Identify which cell holds the provided text, then report its (X, Y) central coordinate. 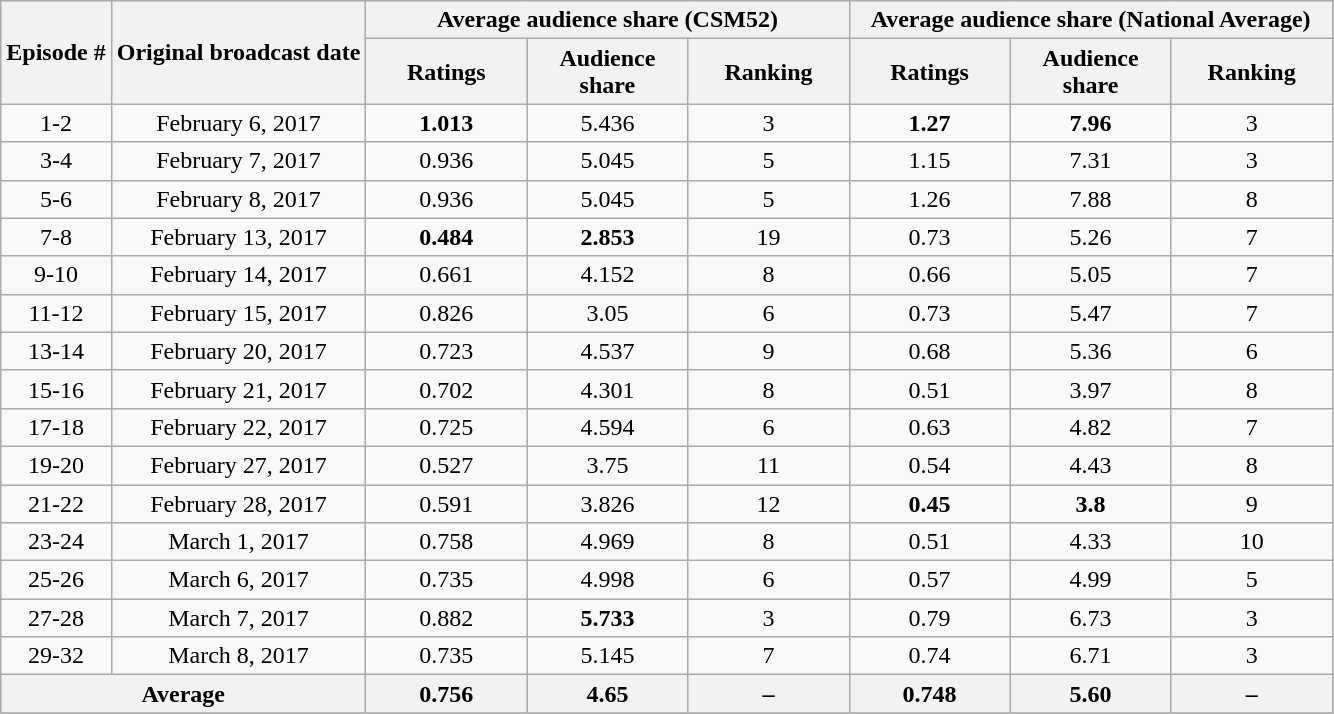
19-20 (56, 465)
1-2 (56, 123)
6.71 (1090, 656)
Episode # (56, 52)
0.702 (446, 389)
23-24 (56, 542)
4.594 (608, 427)
1.26 (930, 199)
0.758 (446, 542)
11 (768, 465)
March 6, 2017 (238, 580)
5.05 (1090, 275)
25-26 (56, 580)
0.63 (930, 427)
February 28, 2017 (238, 503)
Average (184, 694)
1.013 (446, 123)
3.05 (608, 313)
5-6 (56, 199)
0.484 (446, 237)
0.79 (930, 618)
3.97 (1090, 389)
27-28 (56, 618)
5.36 (1090, 351)
0.661 (446, 275)
February 6, 2017 (238, 123)
0.57 (930, 580)
13-14 (56, 351)
March 7, 2017 (238, 618)
29-32 (56, 656)
12 (768, 503)
0.45 (930, 503)
4.43 (1090, 465)
1.15 (930, 161)
0.725 (446, 427)
3.75 (608, 465)
February 7, 2017 (238, 161)
4.65 (608, 694)
3.826 (608, 503)
4.998 (608, 580)
21-22 (56, 503)
February 8, 2017 (238, 199)
3.8 (1090, 503)
February 15, 2017 (238, 313)
5.733 (608, 618)
4.99 (1090, 580)
February 21, 2017 (238, 389)
5.60 (1090, 694)
11-12 (56, 313)
February 14, 2017 (238, 275)
0.527 (446, 465)
0.826 (446, 313)
Average audience share (CSM52) (608, 20)
5.145 (608, 656)
February 27, 2017 (238, 465)
17-18 (56, 427)
5.26 (1090, 237)
10 (1252, 542)
6.73 (1090, 618)
2.853 (608, 237)
March 1, 2017 (238, 542)
7-8 (56, 237)
1.27 (930, 123)
5.47 (1090, 313)
0.756 (446, 694)
0.882 (446, 618)
February 22, 2017 (238, 427)
0.74 (930, 656)
4.152 (608, 275)
9-10 (56, 275)
4.969 (608, 542)
19 (768, 237)
3-4 (56, 161)
Original broadcast date (238, 52)
0.68 (930, 351)
March 8, 2017 (238, 656)
0.54 (930, 465)
4.301 (608, 389)
4.537 (608, 351)
Average audience share (National Average) (1090, 20)
0.591 (446, 503)
7.31 (1090, 161)
7.96 (1090, 123)
15-16 (56, 389)
0.723 (446, 351)
4.33 (1090, 542)
7.88 (1090, 199)
4.82 (1090, 427)
5.436 (608, 123)
February 20, 2017 (238, 351)
February 13, 2017 (238, 237)
0.748 (930, 694)
0.66 (930, 275)
